Output the (x, y) coordinate of the center of the cell containing the given text.  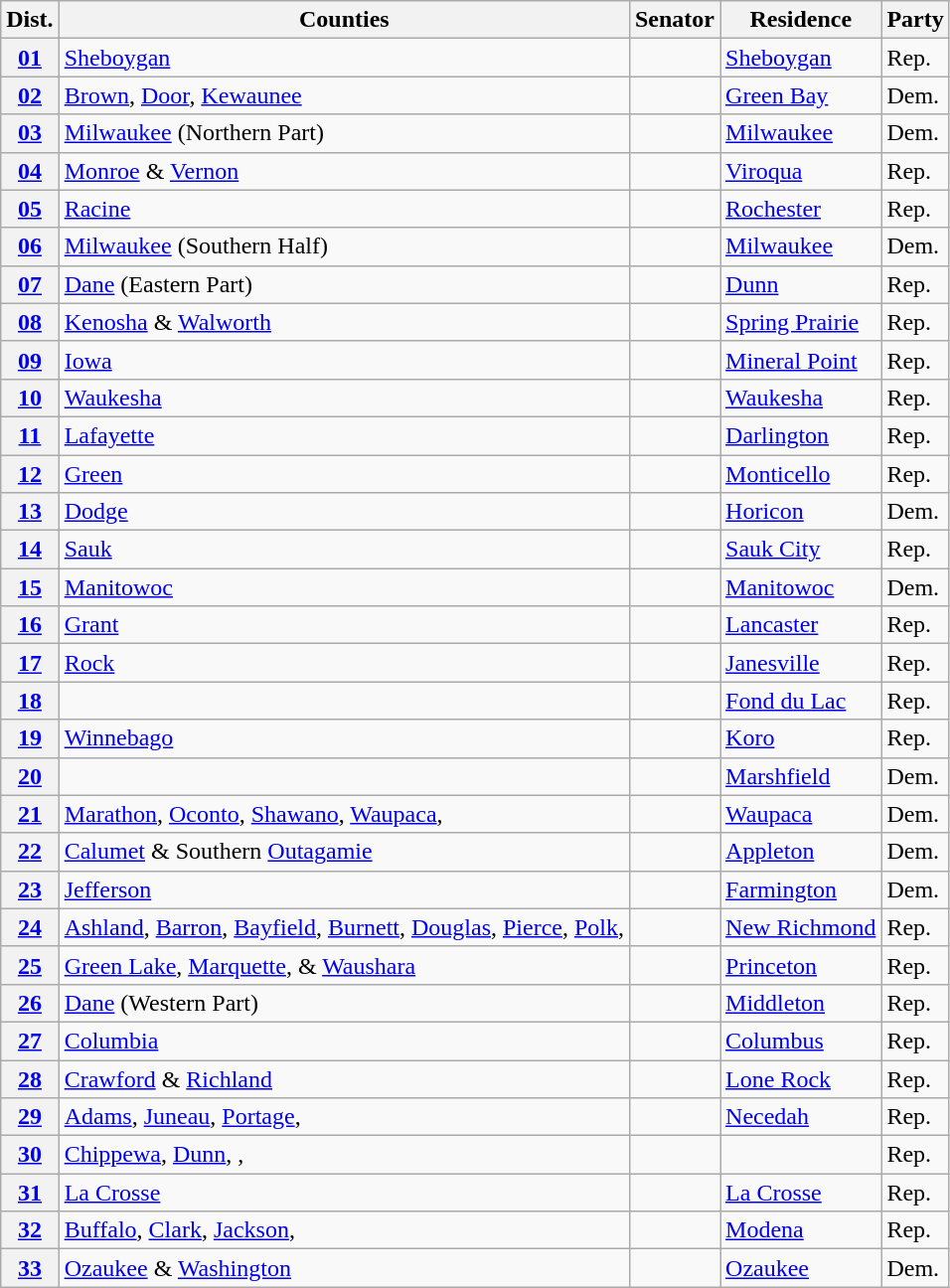
Dunn (801, 284)
05 (30, 209)
Dodge (344, 512)
07 (30, 284)
04 (30, 171)
06 (30, 246)
Marshfield (801, 776)
33 (30, 1268)
12 (30, 474)
Appleton (801, 852)
Columbus (801, 1041)
Dane (Western Part) (344, 1003)
Monticello (801, 474)
Monroe & Vernon (344, 171)
Sauk (344, 550)
20 (30, 776)
Crawford & Richland (344, 1078)
Counties (344, 20)
Modena (801, 1230)
Brown, Door, Kewaunee (344, 95)
Lancaster (801, 625)
Mineral Point (801, 360)
25 (30, 965)
28 (30, 1078)
01 (30, 58)
Middleton (801, 1003)
Kenosha & Walworth (344, 322)
Green (344, 474)
09 (30, 360)
02 (30, 95)
Marathon, Oconto, Shawano, Waupaca, (344, 814)
Necedah (801, 1117)
Darlington (801, 435)
Green Lake, Marquette, & Waushara (344, 965)
Buffalo, Clark, Jackson, (344, 1230)
Princeton (801, 965)
Dane (Eastern Part) (344, 284)
Horicon (801, 512)
Party (915, 20)
Fond du Lac (801, 701)
Columbia (344, 1041)
31 (30, 1193)
Spring Prairie (801, 322)
Adams, Juneau, Portage, (344, 1117)
29 (30, 1117)
Ozaukee & Washington (344, 1268)
23 (30, 889)
Koro (801, 738)
10 (30, 398)
Lafayette (344, 435)
Winnebago (344, 738)
Ashland, Barron, Bayfield, Burnett, Douglas, Pierce, Polk, (344, 927)
Ozaukee (801, 1268)
Chippewa, Dunn, , (344, 1155)
Waupaca (801, 814)
Racine (344, 209)
Farmington (801, 889)
Residence (801, 20)
Grant (344, 625)
Dist. (30, 20)
11 (30, 435)
08 (30, 322)
Green Bay (801, 95)
19 (30, 738)
24 (30, 927)
Lone Rock (801, 1078)
Rock (344, 663)
22 (30, 852)
Iowa (344, 360)
26 (30, 1003)
13 (30, 512)
27 (30, 1041)
15 (30, 587)
Sauk City (801, 550)
Milwaukee (Southern Half) (344, 246)
14 (30, 550)
Viroqua (801, 171)
Rochester (801, 209)
Milwaukee (Northern Part) (344, 133)
03 (30, 133)
21 (30, 814)
Janesville (801, 663)
30 (30, 1155)
16 (30, 625)
New Richmond (801, 927)
32 (30, 1230)
Jefferson (344, 889)
17 (30, 663)
Calumet & Southern Outagamie (344, 852)
18 (30, 701)
Senator (674, 20)
